Determine the [X, Y] coordinate at the center of the cell enclosing the given text.  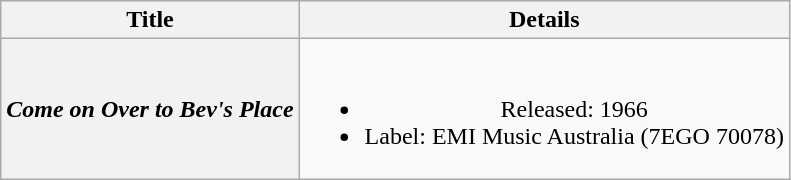
Title [150, 20]
Details [544, 20]
Come on Over to Bev's Place [150, 109]
Released: 1966Label: EMI Music Australia (7EGO 70078) [544, 109]
